Locate the cell with the specified text and output its [X, Y] center coordinate. 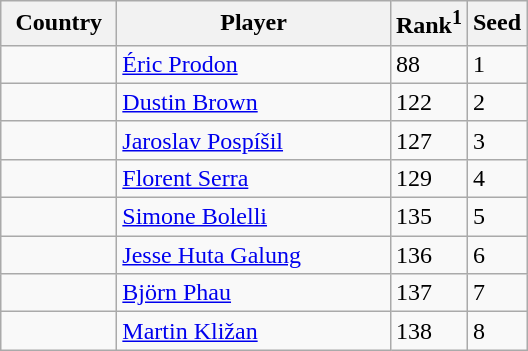
Florent Serra [254, 178]
1 [496, 64]
122 [428, 102]
6 [496, 255]
129 [428, 178]
3 [496, 140]
Country [59, 24]
Seed [496, 24]
7 [496, 293]
Martin Kližan [254, 331]
Björn Phau [254, 293]
136 [428, 255]
8 [496, 331]
138 [428, 331]
Rank1 [428, 24]
Éric Prodon [254, 64]
88 [428, 64]
135 [428, 217]
2 [496, 102]
Jaroslav Pospíšil [254, 140]
Dustin Brown [254, 102]
137 [428, 293]
Simone Bolelli [254, 217]
127 [428, 140]
4 [496, 178]
Player [254, 24]
Jesse Huta Galung [254, 255]
5 [496, 217]
